For the text-containing cell, return its midpoint in [x, y] coordinate format. 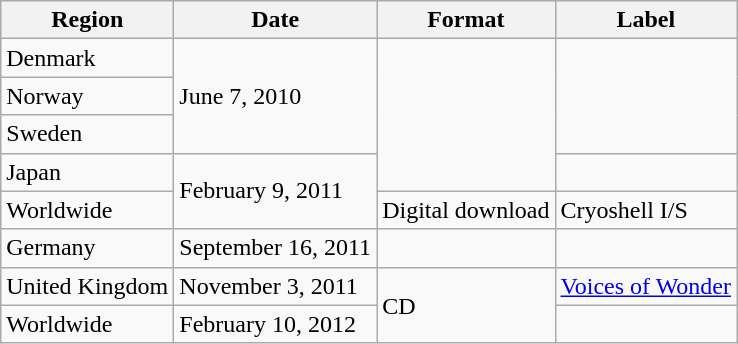
Germany [88, 248]
Norway [88, 96]
Region [88, 20]
Date [276, 20]
CD [466, 305]
June 7, 2010 [276, 96]
Japan [88, 172]
Digital download [466, 210]
Label [646, 20]
United Kingdom [88, 286]
Cryoshell I/S [646, 210]
Sweden [88, 134]
November 3, 2011 [276, 286]
Format [466, 20]
February 9, 2011 [276, 191]
February 10, 2012 [276, 324]
Denmark [88, 58]
Voices of Wonder [646, 286]
September 16, 2011 [276, 248]
